Provide the (X, Y) coordinate of the cell's center where the given text is located.  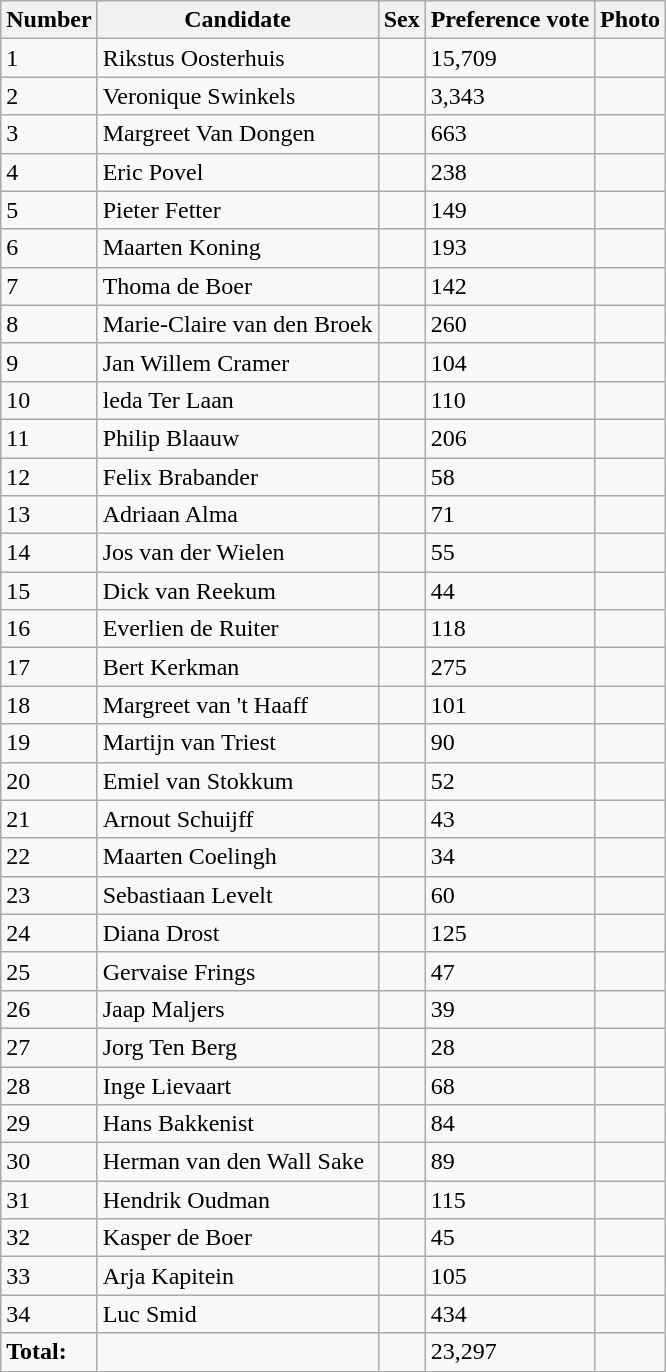
Eric Povel (238, 172)
39 (510, 1009)
27 (49, 1047)
104 (510, 362)
434 (510, 1314)
Philip Blaauw (238, 438)
2 (49, 96)
3,343 (510, 96)
Dick van Reekum (238, 591)
58 (510, 477)
Margreet van 't Haaff (238, 705)
11 (49, 438)
Bert Kerkman (238, 667)
105 (510, 1276)
6 (49, 248)
Emiel van Stokkum (238, 781)
Sebastiaan Levelt (238, 895)
24 (49, 933)
Gervaise Frings (238, 971)
90 (510, 743)
9 (49, 362)
84 (510, 1124)
663 (510, 134)
43 (510, 819)
Maarten Coelingh (238, 857)
10 (49, 400)
Veronique Swinkels (238, 96)
52 (510, 781)
1 (49, 58)
Diana Drost (238, 933)
45 (510, 1238)
101 (510, 705)
Luc Smid (238, 1314)
25 (49, 971)
30 (49, 1162)
Photo (630, 20)
Pieter Fetter (238, 210)
206 (510, 438)
Jos van der Wielen (238, 553)
3 (49, 134)
15 (49, 591)
19 (49, 743)
89 (510, 1162)
20 (49, 781)
26 (49, 1009)
Margreet Van Dongen (238, 134)
31 (49, 1200)
12 (49, 477)
275 (510, 667)
Arja Kapitein (238, 1276)
33 (49, 1276)
55 (510, 553)
110 (510, 400)
22 (49, 857)
4 (49, 172)
60 (510, 895)
Marie-Claire van den Broek (238, 324)
193 (510, 248)
Preference vote (510, 20)
149 (510, 210)
Candidate (238, 20)
71 (510, 515)
Hendrik Oudman (238, 1200)
5 (49, 210)
Inge Lievaart (238, 1085)
Sex (402, 20)
13 (49, 515)
Hans Bakkenist (238, 1124)
Rikstus Oosterhuis (238, 58)
115 (510, 1200)
29 (49, 1124)
Total: (49, 1352)
7 (49, 286)
44 (510, 591)
18 (49, 705)
16 (49, 629)
68 (510, 1085)
Felix Brabander (238, 477)
238 (510, 172)
Jaap Maljers (238, 1009)
leda Ter Laan (238, 400)
Herman van den Wall Sake (238, 1162)
8 (49, 324)
Martijn van Triest (238, 743)
Maarten Koning (238, 248)
Jorg Ten Berg (238, 1047)
Jan Willem Cramer (238, 362)
15,709 (510, 58)
Thoma de Boer (238, 286)
23,297 (510, 1352)
142 (510, 286)
23 (49, 895)
14 (49, 553)
Everlien de Ruiter (238, 629)
260 (510, 324)
21 (49, 819)
Number (49, 20)
17 (49, 667)
Kasper de Boer (238, 1238)
47 (510, 971)
Adriaan Alma (238, 515)
118 (510, 629)
125 (510, 933)
Arnout Schuijff (238, 819)
32 (49, 1238)
